Identify which cell holds the provided text, then report its (x, y) central coordinate. 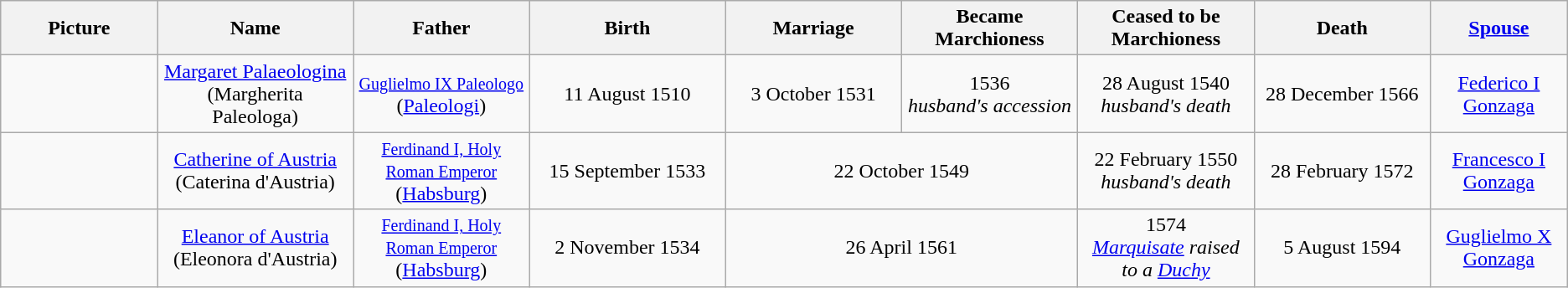
2 November 1534 (627, 248)
Picture (79, 28)
3 October 1531 (813, 94)
28 December 1566 (1342, 94)
5 August 1594 (1342, 248)
1574Marquisate raised to a Duchy (1166, 248)
Margaret Palaeologina(Margherita Paleologa) (255, 94)
15 September 1533 (627, 171)
Death (1342, 28)
Federico I Gonzaga (1499, 94)
Eleanor of Austria(Eleonora d'Austria) (255, 248)
11 August 1510 (627, 94)
Guglielmo IX Paleologo(Paleologi) (441, 94)
Spouse (1499, 28)
Marriage (813, 28)
28 August 1540husband's death (1166, 94)
22 February 1550husband's death (1166, 171)
1536husband's accession (989, 94)
Name (255, 28)
22 October 1549 (901, 171)
Ceased to be Marchioness (1166, 28)
Became Marchioness (989, 28)
28 February 1572 (1342, 171)
Francesco I Gonzaga (1499, 171)
Guglielmo X Gonzaga (1499, 248)
Birth (627, 28)
26 April 1561 (901, 248)
Father (441, 28)
Catherine of Austria(Caterina d'Austria) (255, 171)
